Scan for the cell matching the given text and deliver its (X, Y) coordinate at center. 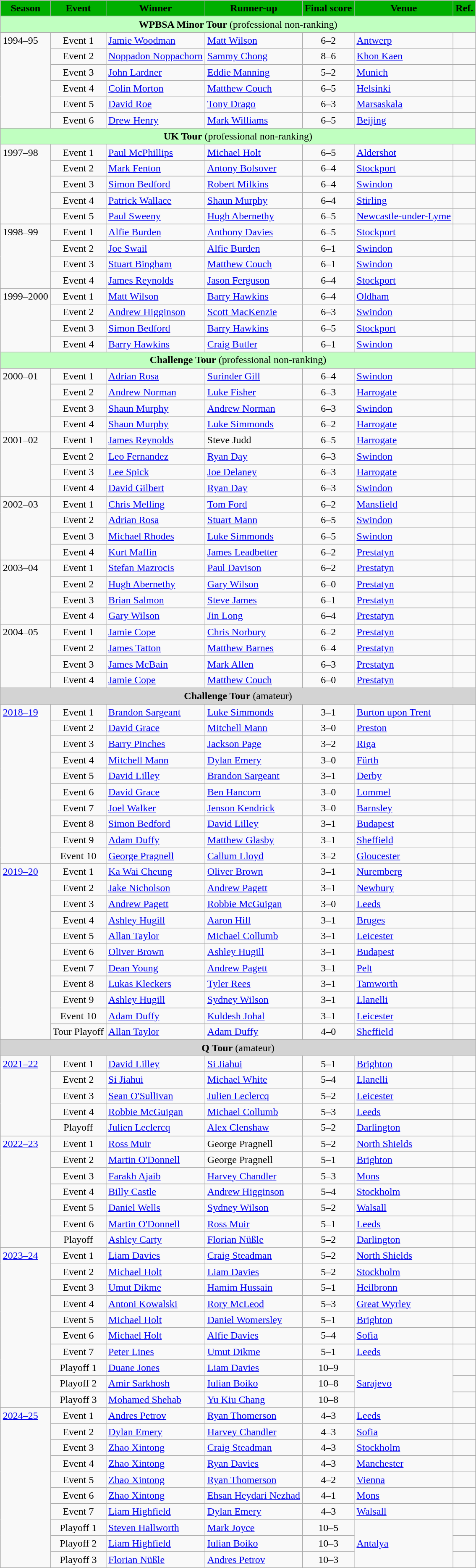
Vienna (404, 1479)
David Roe (156, 104)
Farakh Ajaib (156, 1176)
Fürth (404, 760)
Mark Allen (254, 664)
Mansfield (404, 504)
Joe Delaney (254, 472)
Luke Fisher (254, 392)
Challenge Tour (professional non-ranking) (238, 360)
1997–98 (25, 184)
4–2 (328, 1479)
Kurt Maflin (156, 552)
1999–2000 (25, 320)
Daniel Womersley (254, 1320)
Drew Henry (156, 120)
Ashley Carty (156, 1240)
Antoni Kowalski (156, 1304)
2000–01 (25, 400)
Michael Rhodes (156, 536)
Daniel Wells (156, 1208)
Venue (404, 8)
Brian Salmon (156, 600)
Tour Playoff (78, 1032)
Season (25, 8)
Kuldesh Johal (254, 1016)
Challenge Tour (amateur) (238, 696)
2019–20 (25, 952)
Khon Kaen (404, 56)
Newcastle-under-Lyme (404, 216)
James Leadbetter (254, 552)
Stuart Bingham (156, 264)
Anthony Davies (254, 232)
Ka Wai Cheung (156, 872)
Mark Fenton (156, 168)
Sarajevo (404, 1384)
Antalya (404, 1544)
2024–25 (25, 1487)
Paul McPhillips (156, 152)
Q Tour (amateur) (238, 1048)
Riga (404, 744)
John Lardner (156, 72)
Oldham (404, 296)
2003–04 (25, 592)
1994–95 (25, 80)
Jin Long (254, 616)
4–0 (328, 1032)
Jenson Kendrick (254, 808)
2022–23 (25, 1192)
Patrick Wallace (156, 200)
Joel Walker (156, 808)
Jamie Woodman (156, 40)
Peter Lines (156, 1352)
Jackson Page (254, 744)
Sammy Chong (254, 56)
Tamworth (404, 984)
2021–22 (25, 1096)
Tony Drago (254, 104)
Antony Bolsover (254, 168)
Tyler Rees (254, 984)
Steve James (254, 600)
2023–24 (25, 1328)
Robert Milkins (254, 184)
Derby (404, 776)
Billy Castle (156, 1192)
Stuart Mann (254, 520)
Chris Norbury (254, 632)
Munich (404, 72)
Mark Joyce (254, 1528)
Rory McLeod (254, 1304)
Ref. (464, 8)
James Tatton (156, 648)
Barry Pinches (156, 744)
10–5 (328, 1528)
Aaron Hill (254, 920)
Yu Kiu Chang (254, 1400)
Callum Lloyd (254, 856)
Beijing (404, 120)
Pelt (404, 968)
1998–99 (25, 256)
Bruges (404, 920)
Michael White (254, 1080)
Burton upon Trent (404, 712)
Lommel (404, 792)
Marsaskala (404, 104)
Helsinki (404, 88)
Amir Sarkhosh (156, 1384)
Joe Swail (156, 248)
Lukas Kleckers (156, 984)
Event (78, 8)
Surinder Gill (254, 376)
2002–03 (25, 528)
Ryan Davies (254, 1463)
Matthew Glasby (254, 840)
Scott MacKenzie (254, 312)
Mark Williams (254, 120)
Hamim Hussain (254, 1288)
8–6 (328, 56)
Nuremberg (404, 872)
Antwerp (404, 40)
Mohamed Shehab (156, 1400)
Final score (328, 8)
Heilbronn (404, 1288)
Jake Nicholson (156, 888)
Aldershot (404, 152)
WPBSA Minor Tour (professional non-ranking) (238, 24)
Jason Ferguson (254, 280)
Barnsley (404, 808)
Steve Judd (254, 440)
Eddie Manning (254, 72)
Matthew Barnes (254, 648)
Runner-up (254, 8)
2018–19 (25, 784)
Alex Clenshaw (254, 1128)
Sean O'Sullivan (156, 1096)
2001–02 (25, 464)
Ehsan Heydari Nezhad (254, 1496)
Paul Davison (254, 568)
Lee Spick (156, 472)
James McBain (156, 664)
Preston (404, 728)
Dean Young (156, 968)
Newbury (404, 888)
Winner (156, 8)
Colin Morton (156, 88)
Stefan Mazrocis (156, 568)
David Gilbert (156, 488)
Duane Jones (156, 1368)
UK Tour (professional non-ranking) (238, 136)
Alfie Davies (254, 1336)
Craig Butler (254, 344)
Paul Sweeny (156, 216)
4–1 (328, 1496)
Chris Melling (156, 504)
2004–05 (25, 656)
Steven Hallworth (156, 1528)
Noppadon Noppachorn (156, 56)
Leo Fernandez (156, 456)
Manchester (404, 1463)
10–9 (328, 1368)
Tom Ford (254, 504)
Great Wyrley (404, 1304)
Stirling (404, 200)
Gloucester (404, 856)
Ben Hancorn (254, 792)
